Detect which cell encompasses the target text, then output its [X, Y] center coordinate. 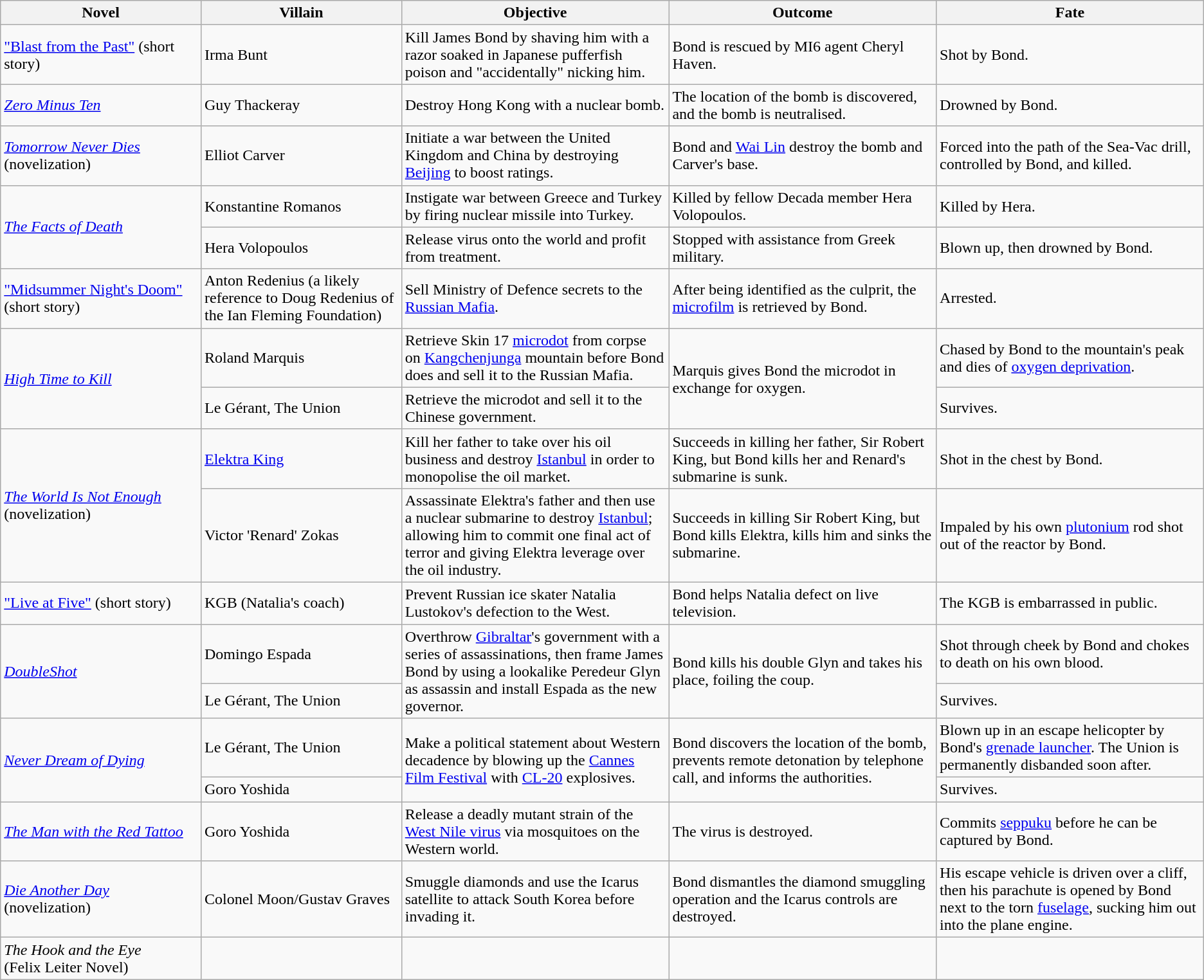
Villain [301, 13]
Shot through cheek by Bond and chokes to death on his own blood. [1070, 653]
Shot in the chest by Bond. [1070, 458]
Bond helps Natalia defect on live television. [803, 603]
Elektra King [301, 458]
Sell Ministry of Defence secrets to the Russian Mafia. [535, 298]
Initiate a war between the United Kingdom and China by destroying Beijing to boost ratings. [535, 156]
Bond dismantles the diamond smuggling operation and the Icarus controls are destroyed. [803, 899]
Hera Volopoulos [301, 248]
Succeeds in killing Sir Robert King, but Bond kills Elektra, kills him and sinks the submarine. [803, 535]
After being identified as the culprit, the microfilm is retrieved by Bond. [803, 298]
Novel [101, 13]
Bond discovers the location of the bomb, prevents remote detonation by telephone call, and informs the authorities. [803, 760]
Die Another Day (novelization) [101, 899]
Destroy Hong Kong with a nuclear bomb. [535, 105]
Colonel Moon/Gustav Graves [301, 899]
The World Is Not Enough (novelization) [101, 505]
Killed by fellow Decada member Hera Volopoulos. [803, 206]
The KGB is embarrassed in public. [1070, 603]
Succeeds in killing her father, Sir Robert King, but Bond kills her and Renard's submarine is sunk. [803, 458]
Fate [1070, 13]
The Hook and the Eye(Felix Leiter Novel) [101, 958]
Retrieve Skin 17 microdot from corpse on Kangchenjunga mountain before Bond does and sell it to the Russian Mafia. [535, 358]
The Man with the Red Tattoo [101, 831]
Bond kills his double Glyn and takes his place, foiling the coup. [803, 671]
Roland Marquis [301, 358]
Outcome [803, 13]
KGB (Natalia's coach) [301, 603]
Impaled by his own plutonium rod shot out of the reactor by Bond. [1070, 535]
Zero Minus Ten [101, 105]
Never Dream of Dying [101, 760]
Tomorrow Never Dies (novelization) [101, 156]
High Time to Kill [101, 378]
Victor 'Renard' Zokas [301, 535]
The virus is destroyed. [803, 831]
Release a deadly mutant strain of the West Nile virus via mosquitoes on the Western world. [535, 831]
Prevent Russian ice skater Natalia Lustokov's defection to the West. [535, 603]
The location of the bomb is discovered, and the bomb is neutralised. [803, 105]
Anton Redenius (a likely reference to Doug Redenius of the Ian Fleming Foundation) [301, 298]
DoubleShot [101, 671]
Bond and Wai Lin destroy the bomb and Carver's base. [803, 156]
Arrested. [1070, 298]
Commits seppuku before he can be captured by Bond. [1070, 831]
Objective [535, 13]
Retrieve the microdot and sell it to the Chinese government. [535, 408]
"Live at Five" (short story) [101, 603]
Shot by Bond. [1070, 55]
Chased by Bond to the mountain's peak and dies of oxygen deprivation. [1070, 358]
Smuggle diamonds and use the Icarus satellite to attack South Korea before invading it. [535, 899]
Irma Bunt [301, 55]
Domingo Espada [301, 653]
Bond is rescued by MI6 agent Cheryl Haven. [803, 55]
"Blast from the Past" (short story) [101, 55]
Release virus onto the world and profit from treatment. [535, 248]
"Midsummer Night's Doom" (short story) [101, 298]
Killed by Hera. [1070, 206]
Blown up in an escape helicopter by Bond's grenade launcher. The Union is permanently disbanded soon after. [1070, 748]
Forced into the path of the Sea-Vac drill, controlled by Bond, and killed. [1070, 156]
Marquis gives Bond the microdot in exchange for oxygen. [803, 378]
Instigate war between Greece and Turkey by firing nuclear missile into Turkey. [535, 206]
Konstantine Romanos [301, 206]
Blown up, then drowned by Bond. [1070, 248]
Kill her father to take over his oil business and destroy Istanbul in order to monopolise the oil market. [535, 458]
Guy Thackeray [301, 105]
Kill James Bond by shaving him with a razor soaked in Japanese pufferfish poison and "accidentally" nicking him. [535, 55]
Stopped with assistance from Greek military. [803, 248]
Make a political statement about Western decadence by blowing up the Cannes Film Festival with CL-20 explosives. [535, 760]
His escape vehicle is driven over a cliff, then his parachute is opened by Bond next to the torn fuselage, sucking him out into the plane engine. [1070, 899]
The Facts of Death [101, 227]
Drowned by Bond. [1070, 105]
Elliot Carver [301, 156]
